For the text-containing cell, return its midpoint in (X, Y) coordinate format. 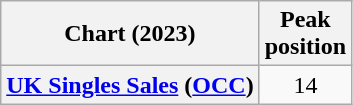
UK Singles Sales (OCC) (130, 85)
14 (305, 85)
Peakposition (305, 34)
Chart (2023) (130, 34)
